Identify which cell holds the provided text, then report its (X, Y) central coordinate. 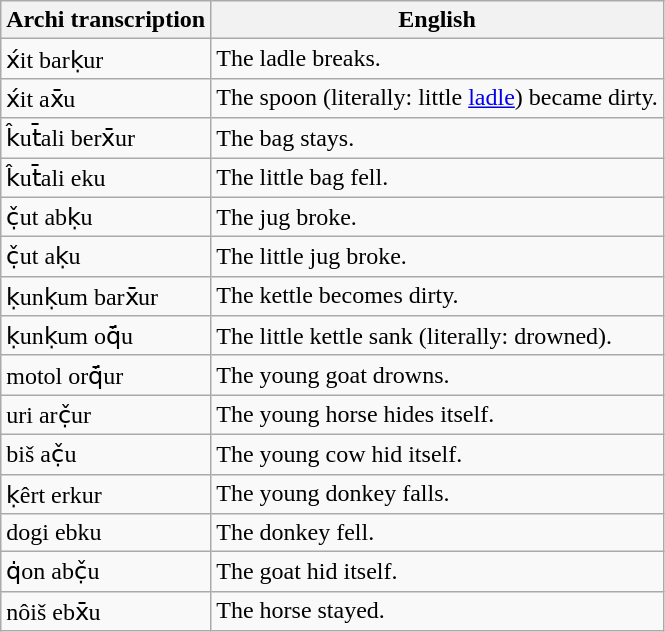
The kettle becomes dirty. (438, 296)
The horse stayed. (438, 611)
č̣ut aḳu (106, 257)
dogi ebku (106, 533)
Archi transcription (106, 20)
The young cow hid itself. (438, 454)
The young donkey falls. (438, 494)
uri arč̣ur (106, 415)
The young horse hides itself. (438, 415)
The goat hid itself. (438, 572)
ḳunḳum barx̄ur (106, 296)
č̣ut abḳu (106, 217)
ḳêrt erkur (106, 494)
k̂ut̄ali eku (106, 178)
English (438, 20)
ḳunḳum oq̄́u (106, 336)
q̇on abč̣u (106, 572)
The little jug broke. (438, 257)
k̂ut̄ali berx̄ur (106, 138)
x́it barḳur (106, 59)
The bag stays. (438, 138)
The young goat drowns. (438, 375)
The donkey fell. (438, 533)
The ladle breaks. (438, 59)
x́it ax̄u (106, 98)
nôiš ebx̄u (106, 611)
The little bag fell. (438, 178)
The little kettle sank (literally: drowned). (438, 336)
biš ač̣u (106, 454)
motol orq̄́ur (106, 375)
The jug broke. (438, 217)
The spoon (literally: little ladle) became dirty. (438, 98)
